For the text-containing cell, return its midpoint in [X, Y] coordinate format. 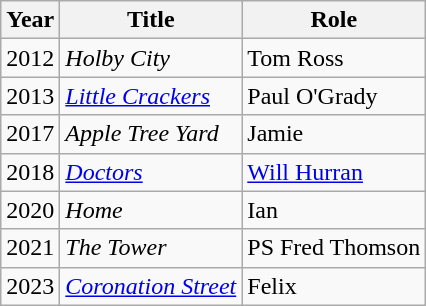
Holby City [151, 58]
Apple Tree Yard [151, 134]
2012 [30, 58]
Coronation Street [151, 286]
2018 [30, 172]
Jamie [334, 134]
Doctors [151, 172]
Will Hurran [334, 172]
2021 [30, 248]
Title [151, 20]
Tom Ross [334, 58]
Little Crackers [151, 96]
2013 [30, 96]
Year [30, 20]
Ian [334, 210]
2023 [30, 286]
2020 [30, 210]
The Tower [151, 248]
Role [334, 20]
Paul O'Grady [334, 96]
Felix [334, 286]
Home [151, 210]
PS Fred Thomson [334, 248]
2017 [30, 134]
